Return (X, Y) of the center of cell containing provided text 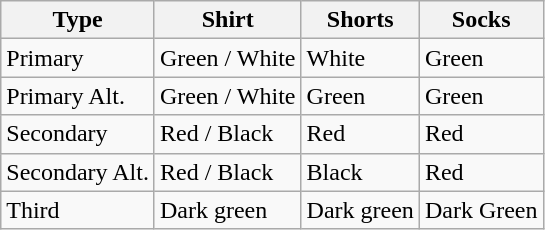
White (360, 58)
Shirt (228, 20)
Primary (78, 58)
Type (78, 20)
Black (360, 172)
Socks (481, 20)
Primary Alt. (78, 96)
Dark Green (481, 210)
Secondary Alt. (78, 172)
Third (78, 210)
Shorts (360, 20)
Secondary (78, 134)
